Provide the [X, Y] coordinate of the cell's center where the given text is located.  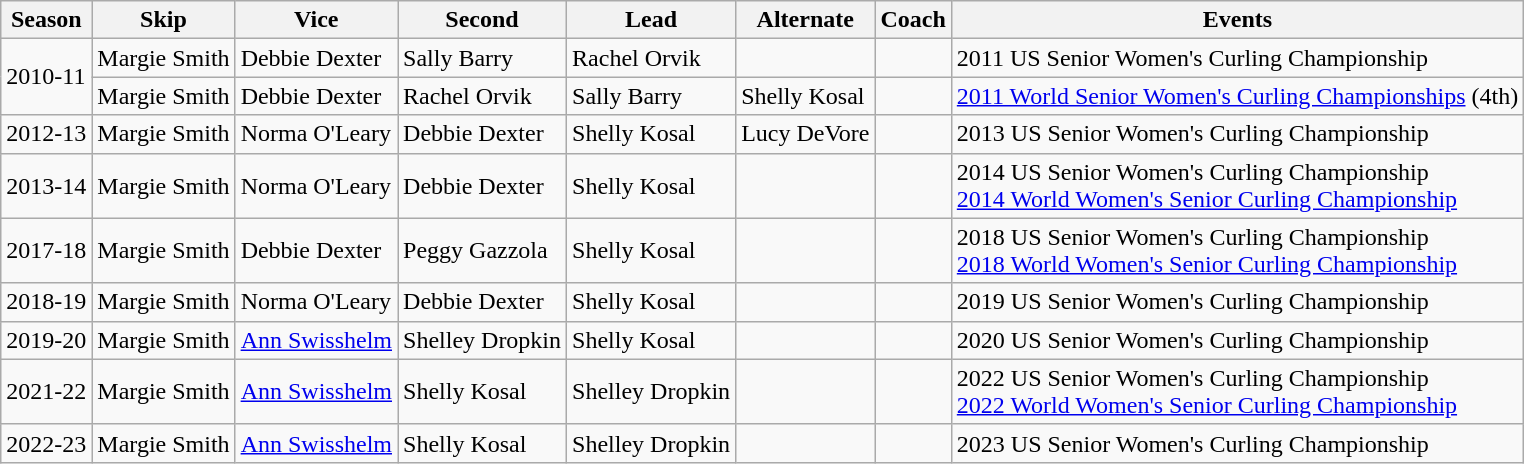
2010-11 [46, 77]
2023 US Senior Women's Curling Championship [1237, 443]
2021-22 [46, 392]
2014 US Senior Women's Curling Championship 2014 World Women's Senior Curling Championship [1237, 186]
2020 US Senior Women's Curling Championship [1237, 340]
Lucy DeVore [806, 134]
2011 US Senior Women's Curling Championship [1237, 58]
2018-19 [46, 302]
2011 World Senior Women's Curling Championships (4th) [1237, 96]
2012-13 [46, 134]
Vice [316, 20]
Events [1237, 20]
Coach [913, 20]
Alternate [806, 20]
2013 US Senior Women's Curling Championship [1237, 134]
Peggy Gazzola [482, 250]
2019-20 [46, 340]
Season [46, 20]
2022 US Senior Women's Curling Championship 2022 World Women's Senior Curling Championship [1237, 392]
2019 US Senior Women's Curling Championship [1237, 302]
2017-18 [46, 250]
2022-23 [46, 443]
Second [482, 20]
Skip [164, 20]
2018 US Senior Women's Curling Championship 2018 World Women's Senior Curling Championship [1237, 250]
Lead [652, 20]
2013-14 [46, 186]
